Detect which cell encompasses the target text, then output its (X, Y) center coordinate. 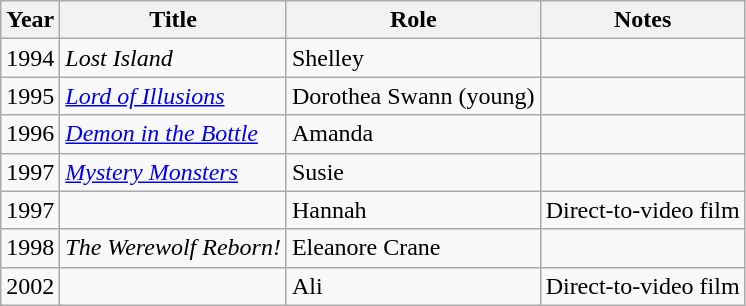
Ali (413, 286)
Title (174, 20)
Role (413, 20)
1994 (30, 58)
Eleanore Crane (413, 248)
Notes (642, 20)
Mystery Monsters (174, 172)
The Werewolf Reborn! (174, 248)
Dorothea Swann (young) (413, 96)
Year (30, 20)
1995 (30, 96)
Amanda (413, 134)
Susie (413, 172)
1998 (30, 248)
Shelley (413, 58)
Lost Island (174, 58)
1996 (30, 134)
2002 (30, 286)
Lord of Illusions (174, 96)
Demon in the Bottle (174, 134)
Hannah (413, 210)
